Determine the [x, y] coordinate at the center of the cell enclosing the given text.  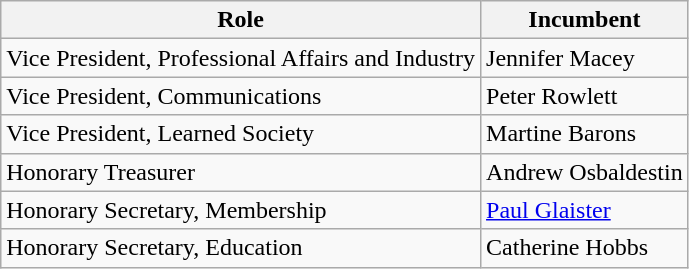
Vice President, Professional Affairs and Industry [241, 58]
Honorary Secretary, Membership [241, 210]
Peter Rowlett [585, 96]
Honorary Treasurer [241, 172]
Vice President, Learned Society [241, 134]
Catherine Hobbs [585, 248]
Incumbent [585, 20]
Andrew Osbaldestin [585, 172]
Honorary Secretary, Education [241, 248]
Paul Glaister [585, 210]
Jennifer Macey [585, 58]
Vice President, Communications [241, 96]
Role [241, 20]
Martine Barons [585, 134]
